Locate the cell with the specified text and output its (x, y) center coordinate. 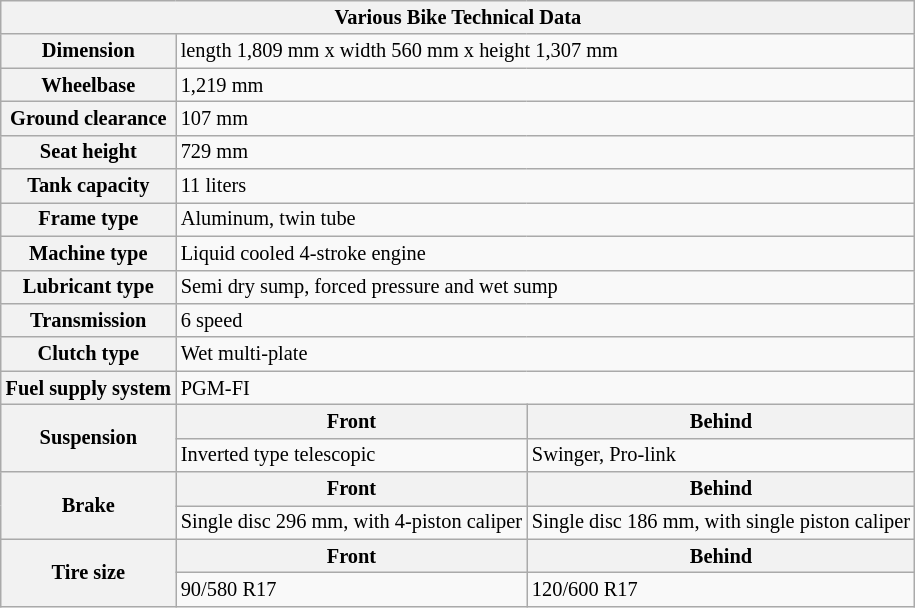
Machine type (88, 253)
length 1,809 mm x width 560 mm x height 1,307 mm (546, 51)
Tire size (88, 572)
Swinger, Pro-link (721, 455)
Wet multi-plate (546, 354)
Lubricant type (88, 287)
90/580 R17 (352, 589)
Single disc 186 mm, with single piston caliper (721, 522)
Tank capacity (88, 186)
Transmission (88, 320)
Aluminum, twin tube (546, 219)
120/600 R17 (721, 589)
729 mm (546, 152)
Wheelbase (88, 85)
6 speed (546, 320)
Seat height (88, 152)
Frame type (88, 219)
Various Bike Technical Data (458, 17)
Brake (88, 506)
Dimension (88, 51)
PGM-FI (546, 388)
Suspension (88, 438)
Inverted type telescopic (352, 455)
Clutch type (88, 354)
Single disc 296 mm, with 4-piston caliper (352, 522)
107 mm (546, 118)
Semi dry sump, forced pressure and wet sump (546, 287)
Fuel supply system (88, 388)
Liquid cooled 4-stroke engine (546, 253)
1,219 mm (546, 85)
11 liters (546, 186)
Ground clearance (88, 118)
